Pinpoint the cell where the given text exists, returning its (x, y) midpoint coordinate. 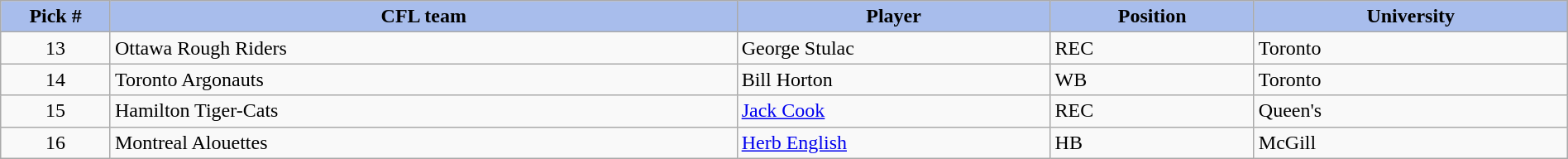
Bill Horton (893, 79)
Montreal Alouettes (423, 142)
15 (56, 111)
CFL team (423, 17)
Queen's (1411, 111)
WB (1152, 79)
13 (56, 48)
14 (56, 79)
Toronto Argonauts (423, 79)
Pick # (56, 17)
McGill (1411, 142)
16 (56, 142)
University (1411, 17)
Ottawa Rough Riders (423, 48)
Jack Cook (893, 111)
Player (893, 17)
Hamilton Tiger-Cats (423, 111)
George Stulac (893, 48)
Herb English (893, 142)
HB (1152, 142)
Position (1152, 17)
